Determine the (x, y) coordinate at the center of the cell enclosing the given text.  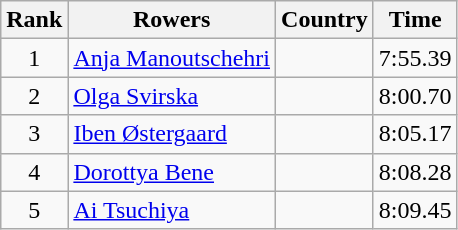
Country (325, 20)
Iben Østergaard (172, 134)
2 (34, 96)
5 (34, 210)
Anja Manoutschehri (172, 58)
Dorottya Bene (172, 172)
Ai Tsuchiya (172, 210)
1 (34, 58)
8:08.28 (415, 172)
Time (415, 20)
7:55.39 (415, 58)
3 (34, 134)
8:09.45 (415, 210)
Rank (34, 20)
Olga Svirska (172, 96)
8:00.70 (415, 96)
Rowers (172, 20)
8:05.17 (415, 134)
4 (34, 172)
